Determine the (x, y) coordinate at the center of the cell enclosing the given text.  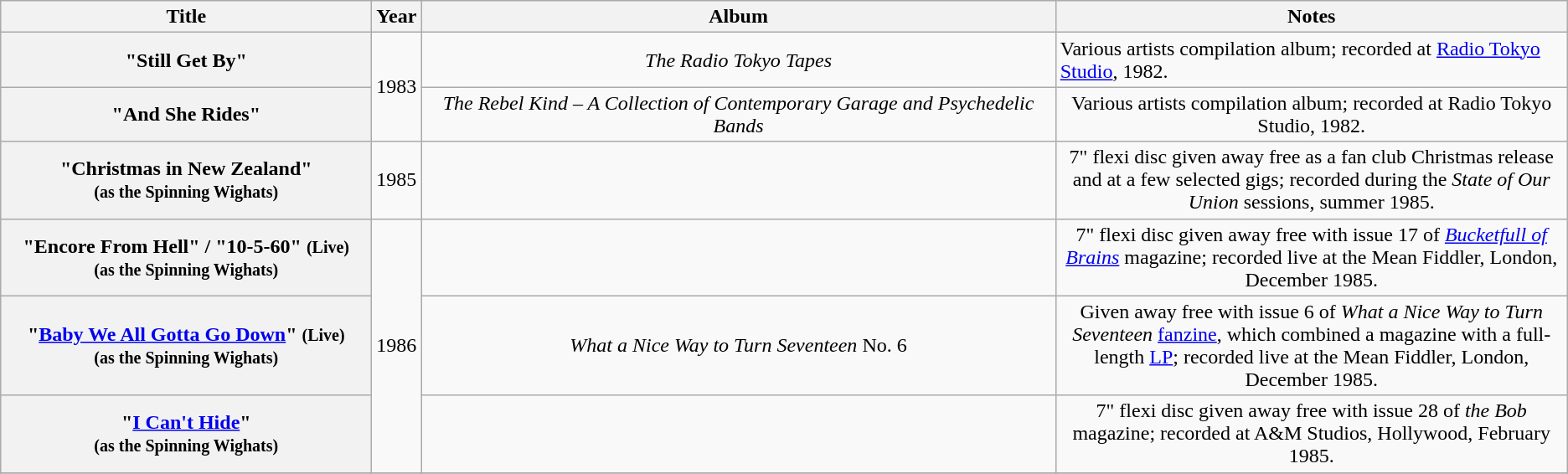
"Still Get By" (186, 60)
Notes (1312, 17)
The Rebel Kind – A Collection of Contemporary Garage and Psychedelic Bands (739, 114)
1983 (397, 87)
"Encore From Hell" / "10-5-60" (Live)(as the Spinning Wighats) (186, 257)
The Radio Tokyo Tapes (739, 60)
7" flexi disc given away free with issue 17 of Bucketfull of Brains magazine; recorded live at the Mean Fiddler, London, December 1985. (1312, 257)
Year (397, 17)
"I Can't Hide"(as the Spinning Wighats) (186, 434)
What a Nice Way to Turn Seventeen No. 6 (739, 345)
1985 (397, 180)
"Baby We All Gotta Go Down" (Live)(as the Spinning Wighats) (186, 345)
Title (186, 17)
"And She Rides" (186, 114)
Album (739, 17)
7" flexi disc given away free with issue 28 of the Bob magazine; recorded at A&M Studios, Hollywood, February 1985. (1312, 434)
1986 (397, 345)
"Christmas in New Zealand"(as the Spinning Wighats) (186, 180)
